Return the [X, Y] coordinate for the center point of the cell that contains the specified text.  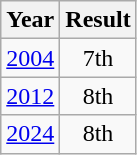
2004 [30, 58]
Year [30, 20]
7th [98, 58]
Result [98, 20]
2024 [30, 134]
2012 [30, 96]
